Find where the given text appears and provide that cell's center as [x, y] coordinate. 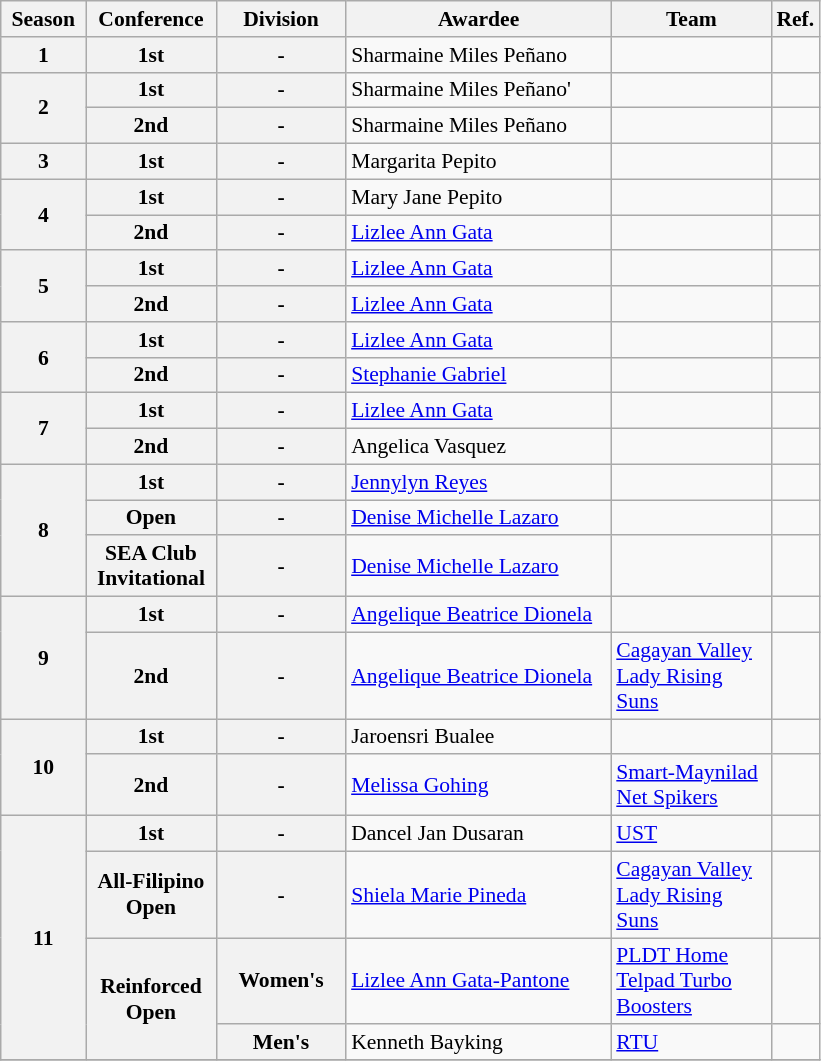
SEA Club Invitational [151, 566]
4 [44, 214]
Reinforced Open [151, 999]
Men's [281, 1043]
Season [44, 19]
7 [44, 428]
3 [44, 162]
Dancel Jan Dusaran [478, 834]
Sharmaine Miles Peñano' [478, 90]
2 [44, 108]
10 [44, 768]
11 [44, 938]
Margarita Pepito [478, 162]
Smart-Maynilad Net Spikers [691, 786]
Jaroensri Bualee [478, 737]
Kenneth Bayking [478, 1043]
All-Filipino Open [151, 894]
Jennylyn Reyes [478, 482]
Conference [151, 19]
PLDT Home Telpad Turbo Boosters [691, 982]
Melissa Gohing [478, 786]
Shiela Marie Pineda [478, 894]
Stephanie Gabriel [478, 375]
Open [151, 518]
Women's [281, 982]
Team [691, 19]
Awardee [478, 19]
Division [281, 19]
Lizlee Ann Gata-Pantone [478, 982]
5 [44, 286]
1 [44, 55]
Angelica Vasquez [478, 447]
8 [44, 530]
UST [691, 834]
Mary Jane Pepito [478, 197]
6 [44, 358]
Ref. [795, 19]
RTU [691, 1043]
9 [44, 658]
